Return the (x, y) coordinate for the center point of the cell that contains the specified text.  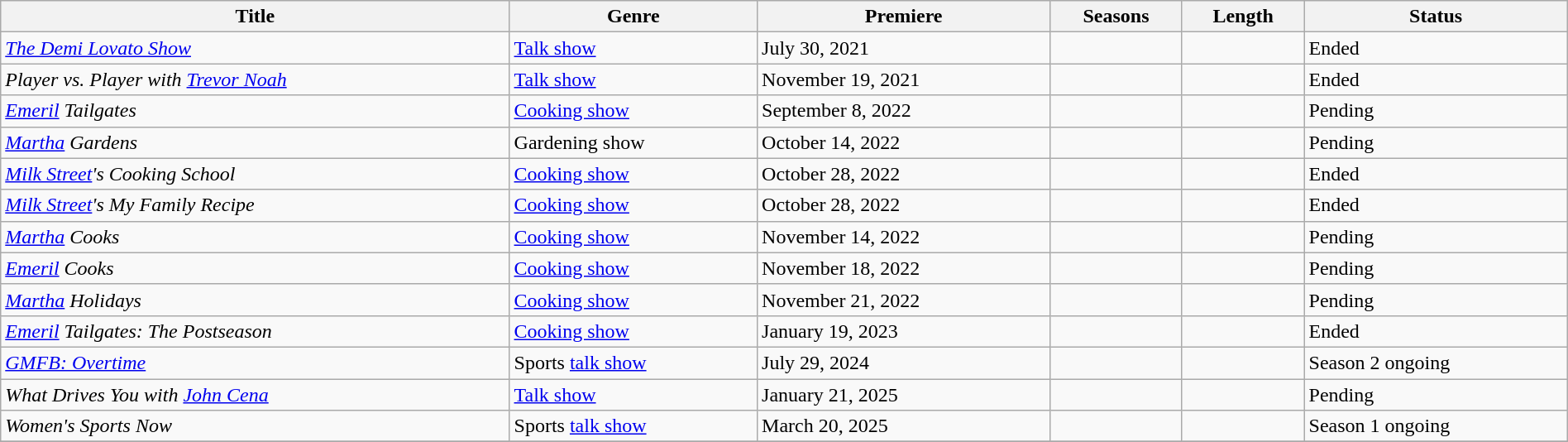
Martha Gardens (255, 142)
January 19, 2023 (904, 331)
Genre (633, 17)
July 29, 2024 (904, 363)
November 14, 2022 (904, 237)
Player vs. Player with Trevor Noah (255, 79)
September 8, 2022 (904, 111)
Season 2 ongoing (1436, 363)
November 19, 2021 (904, 79)
Length (1243, 17)
October 14, 2022 (904, 142)
Milk Street's Cooking School (255, 174)
Milk Street's My Family Recipe (255, 205)
GMFB: Overtime (255, 363)
Seasons (1116, 17)
Season 1 ongoing (1436, 426)
The Demi Lovato Show (255, 48)
Premiere (904, 17)
March 20, 2025 (904, 426)
Status (1436, 17)
Martha Cooks (255, 237)
Women's Sports Now (255, 426)
Gardening show (633, 142)
November 18, 2022 (904, 268)
July 30, 2021 (904, 48)
Emeril Cooks (255, 268)
Title (255, 17)
What Drives You with John Cena (255, 395)
Emeril Tailgates: The Postseason (255, 331)
Martha Holidays (255, 300)
January 21, 2025 (904, 395)
November 21, 2022 (904, 300)
Emeril Tailgates (255, 111)
